Output the [x, y] coordinate of the center of the cell containing the given text.  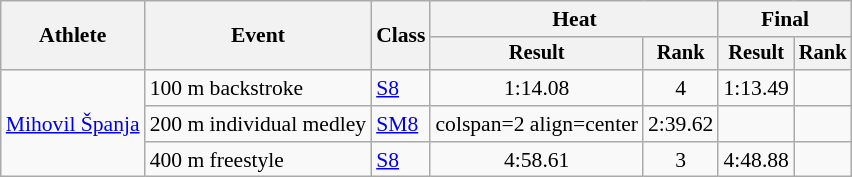
S8 [400, 88]
Final [784, 19]
2:39.62 [680, 124]
Heat [574, 19]
SM8 [400, 124]
Class [400, 36]
Event [258, 36]
Mihovil Španja [73, 124]
colspan=2 align=center [536, 124]
1:13.49 [756, 88]
4 [680, 88]
200 m individual medley [258, 124]
Athlete [73, 36]
1:14.08 [536, 88]
100 m backstroke [258, 88]
